Pinpoint the cell where the given text exists, returning its (X, Y) midpoint coordinate. 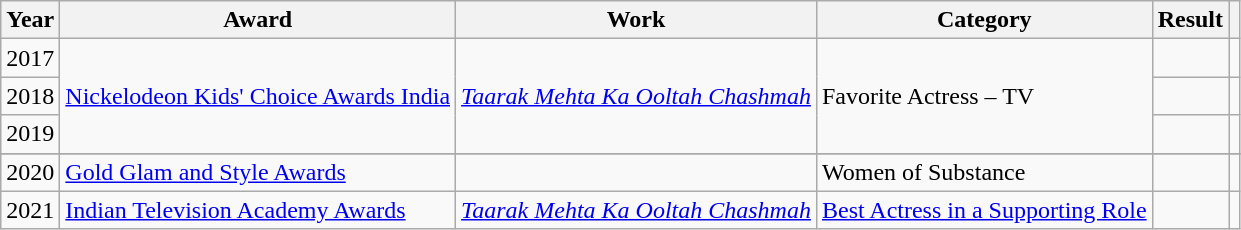
2018 (30, 96)
Gold Glam and Style Awards (258, 172)
Favorite Actress – TV (984, 96)
2019 (30, 134)
Result (1190, 20)
Award (258, 20)
Indian Television Academy Awards (258, 210)
Work (636, 20)
Best Actress in a Supporting Role (984, 210)
2020 (30, 172)
Women of Substance (984, 172)
2017 (30, 58)
Year (30, 20)
Category (984, 20)
Nickelodeon Kids' Choice Awards India (258, 96)
2021 (30, 210)
